Identify which cell holds the provided text, then report its [x, y] central coordinate. 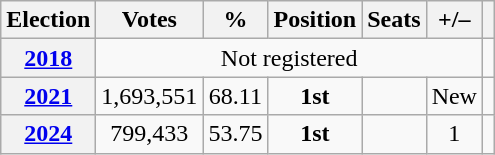
Votes [150, 20]
New [454, 96]
Seats [394, 20]
Election [48, 20]
2021 [48, 96]
Position [315, 20]
1 [454, 134]
Not registered [290, 58]
68.11 [236, 96]
53.75 [236, 134]
2018 [48, 58]
+/– [454, 20]
% [236, 20]
1,693,551 [150, 96]
799,433 [150, 134]
2024 [48, 134]
